Provide the (X, Y) coordinate of the cell's center where the given text is located.  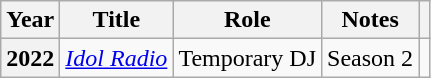
Season 2 (370, 58)
2022 (30, 58)
Year (30, 20)
Role (248, 20)
Title (116, 20)
Notes (370, 20)
Temporary DJ (248, 58)
Idol Radio (116, 58)
